Capture the cell that displays the provided text and extract its [x, y] central coordinate. 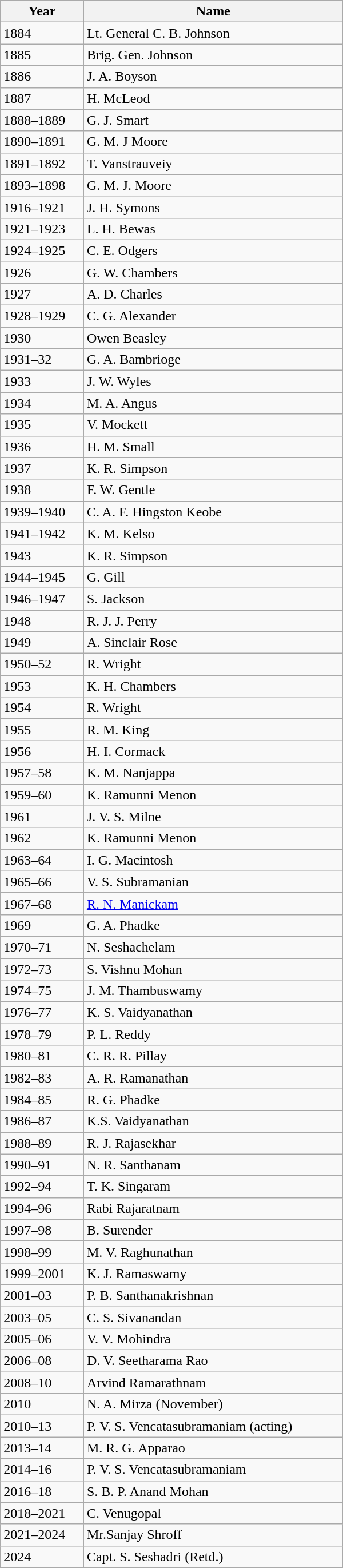
1946–1947 [42, 599]
1935 [42, 425]
C. S. Sivanandan [213, 1317]
M. A. Angus [213, 403]
1984–85 [42, 1100]
1887 [42, 98]
1982–83 [42, 1078]
Rabi Rajaratnam [213, 1208]
V. V. Mohindra [213, 1339]
1937 [42, 468]
2003–05 [42, 1317]
1884 [42, 33]
1944–1945 [42, 577]
Owen Beasley [213, 338]
1970–71 [42, 947]
P. V. S. Vencatasubramaniam (acting) [213, 1426]
1886 [42, 77]
1924–1925 [42, 250]
1962 [42, 838]
K. J. Ramaswamy [213, 1273]
1934 [42, 403]
G. M. J Moore [213, 142]
2001–03 [42, 1295]
1992–94 [42, 1187]
C. A. F. Hingston Keobe [213, 512]
1921–1923 [42, 229]
1943 [42, 555]
1980–81 [42, 1056]
1938 [42, 490]
Mr.Sanjay Shroff [213, 1535]
Name [213, 11]
T. K. Singaram [213, 1187]
1956 [42, 751]
1936 [42, 447]
1931–32 [42, 360]
B. Surender [213, 1230]
2021–2024 [42, 1535]
M. V. Raghunathan [213, 1252]
2010–13 [42, 1426]
F. W. Gentle [213, 490]
2005–06 [42, 1339]
1998–99 [42, 1252]
1994–96 [42, 1208]
K. S. Vaidyanathan [213, 1013]
C. G. Alexander [213, 316]
1955 [42, 730]
C. Venugopal [213, 1513]
L. H. Bewas [213, 229]
Capt. S. Seshadri (Retd.) [213, 1557]
1999–2001 [42, 1273]
N. R. Santhanam [213, 1165]
1963–64 [42, 860]
K. H. Chambers [213, 686]
R. J. Rajasekhar [213, 1143]
1969 [42, 925]
1967–68 [42, 904]
P. B. Santhanakrishnan [213, 1295]
1950–52 [42, 664]
Year [42, 11]
A. R. Ramanathan [213, 1078]
S. B. P. Anand Mohan [213, 1491]
1941–1942 [42, 534]
K. M. Nanjappa [213, 773]
1959–60 [42, 795]
V. Mockett [213, 425]
2016–18 [42, 1491]
C. R. R. Pillay [213, 1056]
C. E. Odgers [213, 250]
T. Vanstrauveiy [213, 164]
1961 [42, 817]
G. A. Phadke [213, 925]
1933 [42, 381]
V. S. Subramanian [213, 882]
1890–1891 [42, 142]
G. Gill [213, 577]
1885 [42, 55]
1888–1889 [42, 120]
1927 [42, 295]
1949 [42, 643]
R. N. Manickam [213, 904]
1976–77 [42, 1013]
Lt. General C. B. Johnson [213, 33]
2013–14 [42, 1448]
1928–1929 [42, 316]
1948 [42, 620]
G. M. J. Moore [213, 185]
2010 [42, 1404]
J. W. Wyles [213, 381]
1986–87 [42, 1121]
Brig. Gen. Johnson [213, 55]
1930 [42, 338]
J. A. Boyson [213, 77]
2018–2021 [42, 1513]
1972–73 [42, 969]
1916–1921 [42, 207]
H. M. Small [213, 447]
1974–75 [42, 991]
J. V. S. Milne [213, 817]
Arvind Ramarathnam [213, 1383]
K.S. Vaidyanathan [213, 1121]
G. J. Smart [213, 120]
1893–1898 [42, 185]
1891–1892 [42, 164]
1990–91 [42, 1165]
A. Sinclair Rose [213, 643]
J. M. Thambuswamy [213, 991]
P. V. S. Vencatasubramaniam [213, 1470]
1939–1940 [42, 512]
G. W. Chambers [213, 273]
S. Jackson [213, 599]
1978–79 [42, 1034]
1953 [42, 686]
D. V. Seetharama Rao [213, 1361]
M. R. G. Apparao [213, 1448]
K. M. Kelso [213, 534]
1997–98 [42, 1230]
1957–58 [42, 773]
R. M. King [213, 730]
1965–66 [42, 882]
2024 [42, 1557]
S. Vishnu Mohan [213, 969]
P. L. Reddy [213, 1034]
I. G. Macintosh [213, 860]
R. G. Phadke [213, 1100]
2006–08 [42, 1361]
1954 [42, 708]
2014–16 [42, 1470]
1926 [42, 273]
G. A. Bambrioge [213, 360]
N. Seshachelam [213, 947]
R. J. J. Perry [213, 620]
H. McLeod [213, 98]
2008–10 [42, 1383]
A. D. Charles [213, 295]
H. I. Cormack [213, 751]
1988–89 [42, 1143]
J. H. Symons [213, 207]
N. A. Mirza (November) [213, 1404]
